Find where the given text appears and provide that cell's center as [X, Y] coordinate. 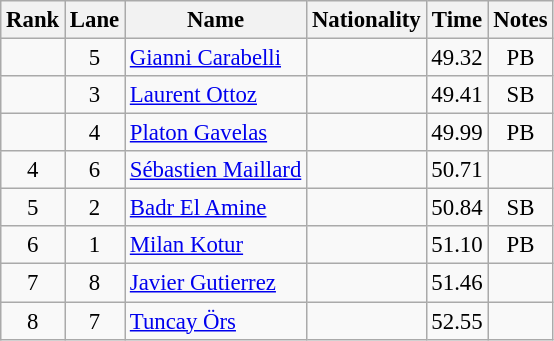
Sébastien Maillard [216, 170]
49.99 [457, 133]
Javier Gutierrez [216, 283]
1 [95, 245]
Platon Gavelas [216, 133]
Gianni Carabelli [216, 58]
Laurent Ottoz [216, 95]
51.46 [457, 283]
50.84 [457, 208]
Name [216, 20]
Badr El Amine [216, 208]
50.71 [457, 170]
Milan Kotur [216, 245]
Time [457, 20]
Rank [33, 20]
Nationality [366, 20]
52.55 [457, 321]
49.41 [457, 95]
Lane [95, 20]
3 [95, 95]
Notes [520, 20]
2 [95, 208]
49.32 [457, 58]
Tuncay Örs [216, 321]
51.10 [457, 245]
